Return [x, y] of the center of cell containing provided text 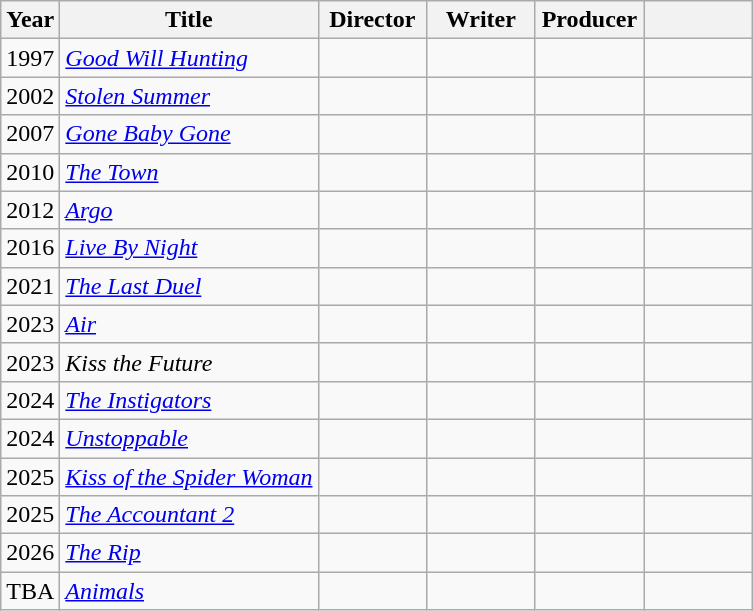
Year [30, 20]
Kiss the Future [189, 362]
2016 [30, 248]
Producer [590, 20]
2002 [30, 96]
Live By Night [189, 248]
2010 [30, 172]
Gone Baby Gone [189, 134]
Title [189, 20]
Good Will Hunting [189, 58]
The Town [189, 172]
Argo [189, 210]
1997 [30, 58]
Kiss of the Spider Woman [189, 477]
The Rip [189, 553]
2026 [30, 553]
Air [189, 324]
2007 [30, 134]
The Accountant 2 [189, 515]
Animals [189, 591]
The Instigators [189, 400]
Unstoppable [189, 438]
Director [372, 20]
Writer [482, 20]
TBA [30, 591]
The Last Duel [189, 286]
Stolen Summer [189, 96]
2012 [30, 210]
2021 [30, 286]
